Locate the cell with the specified text and output its [X, Y] center coordinate. 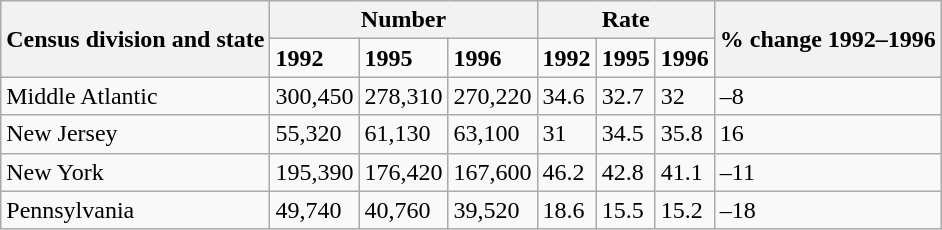
42.8 [626, 172]
% change 1992–1996 [828, 39]
–8 [828, 96]
18.6 [566, 210]
32 [684, 96]
New Jersey [136, 134]
32.7 [626, 96]
49,740 [314, 210]
35.8 [684, 134]
15.5 [626, 210]
31 [566, 134]
Middle Atlantic [136, 96]
15.2 [684, 210]
61,130 [404, 134]
16 [828, 134]
278,310 [404, 96]
34.5 [626, 134]
Census division and state [136, 39]
Pennsylvania [136, 210]
Number [404, 20]
39,520 [492, 210]
167,600 [492, 172]
–11 [828, 172]
–18 [828, 210]
40,760 [404, 210]
300,450 [314, 96]
41.1 [684, 172]
46.2 [566, 172]
New York [136, 172]
34.6 [566, 96]
55,320 [314, 134]
Rate [626, 20]
176,420 [404, 172]
270,220 [492, 96]
195,390 [314, 172]
63,100 [492, 134]
